Scan for the cell matching the given text and deliver its [X, Y] coordinate at center. 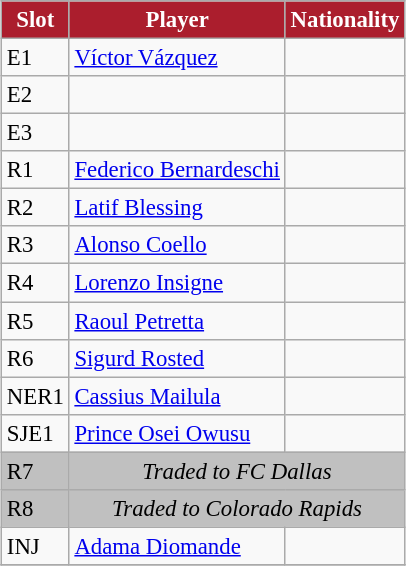
E1 [36, 58]
SJE1 [36, 433]
R1 [36, 170]
R2 [36, 208]
Cassius Mailula [177, 396]
R8 [36, 509]
Traded to Colorado Rapids [237, 509]
R3 [36, 245]
Latif Blessing [177, 208]
Sigurd Rosted [177, 358]
INJ [36, 546]
Víctor Vázquez [177, 58]
Traded to FC Dallas [237, 471]
NER1 [36, 396]
R4 [36, 283]
Alonso Coello [177, 245]
E2 [36, 95]
R6 [36, 358]
Raoul Petretta [177, 321]
Player [177, 20]
Slot [36, 20]
Adama Diomande [177, 546]
E3 [36, 133]
Prince Osei Owusu [177, 433]
R7 [36, 471]
R5 [36, 321]
Nationality [344, 20]
Federico Bernardeschi [177, 170]
Lorenzo Insigne [177, 283]
